Return the (x, y) coordinate for the center point of the cell that contains the specified text.  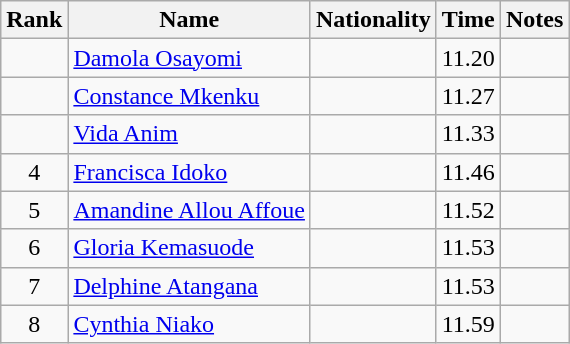
Vida Anim (190, 134)
7 (34, 286)
Cynthia Niako (190, 324)
11.20 (468, 58)
Constance Mkenku (190, 96)
Gloria Kemasuode (190, 248)
11.46 (468, 172)
11.33 (468, 134)
Delphine Atangana (190, 286)
5 (34, 210)
Time (468, 20)
8 (34, 324)
Damola Osayomi (190, 58)
11.27 (468, 96)
4 (34, 172)
Name (190, 20)
Notes (534, 20)
Rank (34, 20)
Francisca Idoko (190, 172)
11.59 (468, 324)
11.52 (468, 210)
Amandine Allou Affoue (190, 210)
Nationality (373, 20)
6 (34, 248)
